Return [x, y] of the center of cell containing provided text 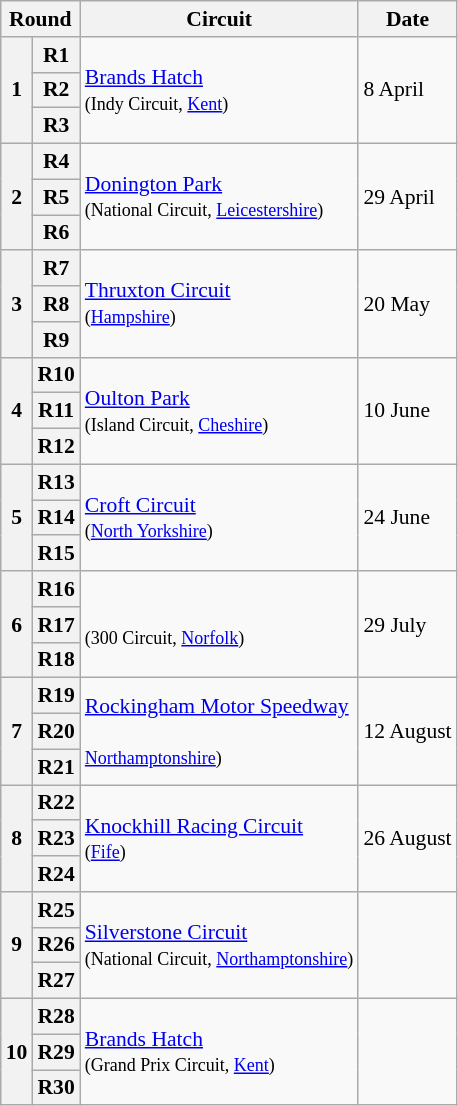
R27 [56, 981]
R13 [56, 482]
10 June [407, 410]
1 [17, 90]
29 July [407, 624]
10 [17, 1052]
R9 [56, 340]
Circuit [220, 19]
Donington Park(National Circuit, Leicestershire) [220, 198]
R17 [56, 625]
8 [17, 838]
20 May [407, 304]
Round [40, 19]
R21 [56, 767]
Thruxton Circuit(Hampshire) [220, 304]
R20 [56, 732]
Knockhill Racing Circuit(Fife) [220, 838]
R16 [56, 589]
29 April [407, 198]
Silverstone Circuit(National Circuit, Northamptonshire) [220, 946]
R24 [56, 874]
Brands Hatch(Indy Circuit, Kent) [220, 90]
R15 [56, 554]
Oulton Park(Island Circuit, Cheshire) [220, 410]
R23 [56, 839]
(300 Circuit, Norfolk) [220, 624]
9 [17, 946]
R4 [56, 162]
R30 [56, 1088]
R26 [56, 945]
5 [17, 518]
R14 [56, 518]
7 [17, 732]
R2 [56, 90]
R10 [56, 375]
Croft Circuit(North Yorkshire) [220, 518]
8 April [407, 90]
R11 [56, 411]
4 [17, 410]
R18 [56, 660]
R19 [56, 696]
R22 [56, 803]
R29 [56, 1052]
R25 [56, 910]
12 August [407, 732]
R5 [56, 197]
R12 [56, 447]
R28 [56, 1017]
Rockingham Motor SpeedwayNorthamptonshire) [220, 732]
R3 [56, 126]
24 June [407, 518]
R1 [56, 55]
2 [17, 198]
R6 [56, 233]
Date [407, 19]
R8 [56, 304]
3 [17, 304]
6 [17, 624]
R7 [56, 269]
Brands Hatch(Grand Prix Circuit, Kent) [220, 1052]
26 August [407, 838]
